Capture the cell that displays the provided text and extract its [x, y] central coordinate. 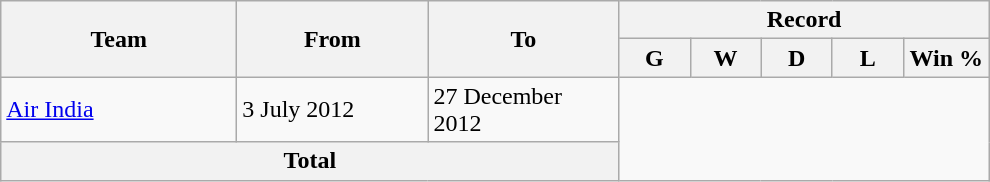
3 July 2012 [332, 110]
D [796, 58]
To [524, 39]
L [868, 58]
Total [310, 161]
Win % [946, 58]
Air India [119, 110]
Record [804, 20]
G [654, 58]
Team [119, 39]
W [726, 58]
27 December 2012 [524, 110]
From [332, 39]
